Find where the given text appears and provide that cell's center as [X, Y] coordinate. 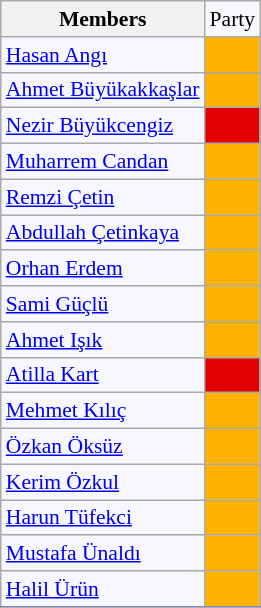
Party [233, 19]
Orhan Erdem [103, 269]
Members [103, 19]
Nezir Büyükcengiz [103, 126]
Atilla Kart [103, 375]
Ahmet Büyükakkaşlar [103, 90]
Kerim Özkul [103, 482]
Hasan Angı [103, 55]
Mehmet Kılıç [103, 411]
Harun Tüfekci [103, 518]
Remzi Çetin [103, 197]
Mustafa Ünaldı [103, 554]
Sami Güçlü [103, 304]
Muharrem Candan [103, 162]
Ahmet Işık [103, 340]
Abdullah Çetinkaya [103, 233]
Özkan Öksüz [103, 447]
Halil Ürün [103, 589]
